Return the [x, y] coordinate for the center point of the cell that contains the specified text.  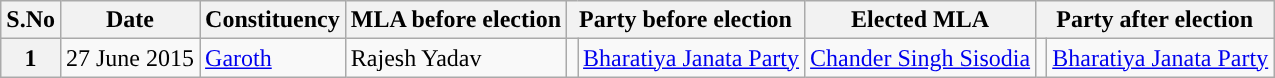
1 [31, 58]
MLA before election [456, 20]
Elected MLA [920, 20]
Chander Singh Sisodia [920, 58]
Party before election [686, 20]
Party after election [1155, 20]
S.No [31, 20]
Constituency [273, 20]
27 June 2015 [130, 58]
Date [130, 20]
Garoth [273, 58]
Rajesh Yadav [456, 58]
